Return the [x, y] coordinate for the center point of the cell that contains the specified text.  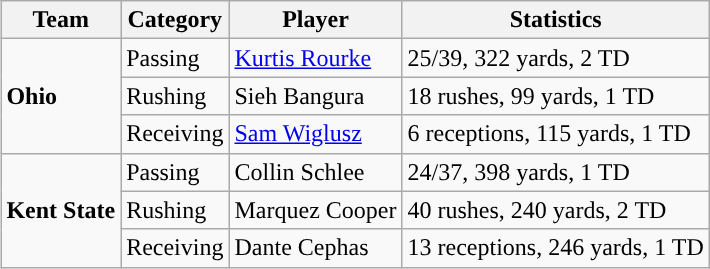
Marquez Cooper [316, 210]
6 receptions, 115 yards, 1 TD [556, 134]
Ohio [61, 96]
40 rushes, 240 yards, 2 TD [556, 210]
Kent State [61, 210]
18 rushes, 99 yards, 1 TD [556, 96]
24/37, 398 yards, 1 TD [556, 172]
Statistics [556, 20]
Kurtis Rourke [316, 58]
Player [316, 20]
13 receptions, 246 yards, 1 TD [556, 248]
25/39, 322 yards, 2 TD [556, 58]
Category [175, 20]
Team [61, 20]
Sam Wiglusz [316, 134]
Collin Schlee [316, 172]
Sieh Bangura [316, 96]
Dante Cephas [316, 248]
